Determine the (X, Y) coordinate at the center of the cell enclosing the given text.  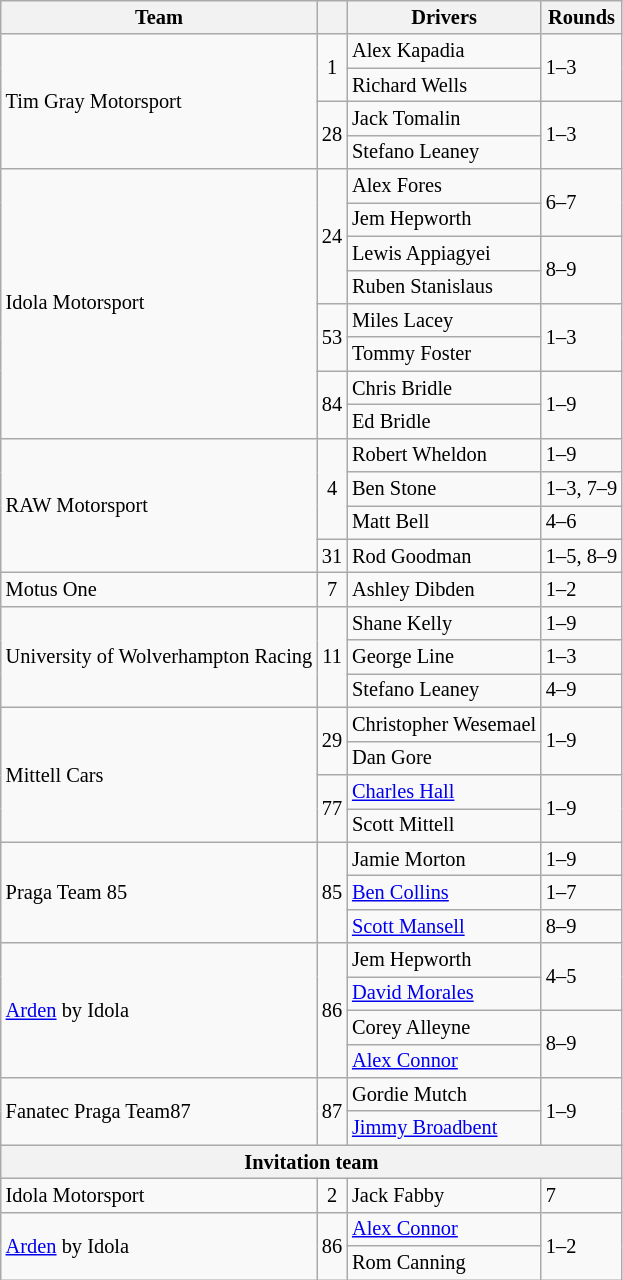
Motus One (159, 589)
University of Wolverhampton Racing (159, 656)
Alex Kapadia (444, 51)
Scott Mansell (444, 926)
Corey Alleyne (444, 1027)
Mittell Cars (159, 774)
Jack Fabby (444, 1195)
1–5, 8–9 (582, 556)
85 (332, 892)
29 (332, 740)
Chris Bridle (444, 388)
Scott Mittell (444, 825)
Lewis Appiagyei (444, 253)
28 (332, 134)
Team (159, 17)
Praga Team 85 (159, 892)
David Morales (444, 993)
Ben Collins (444, 892)
Robert Wheldon (444, 455)
Jamie Morton (444, 859)
4–6 (582, 522)
Matt Bell (444, 522)
84 (332, 404)
1 (332, 68)
Rom Canning (444, 1263)
Alex Fores (444, 186)
Miles Lacey (444, 320)
24 (332, 236)
Dan Gore (444, 758)
31 (332, 556)
Ben Stone (444, 489)
Rounds (582, 17)
Gordie Mutch (444, 1094)
11 (332, 656)
4–9 (582, 690)
Ed Bridle (444, 421)
Jimmy Broadbent (444, 1128)
Christopher Wesemael (444, 724)
1–3, 7–9 (582, 489)
Tommy Foster (444, 354)
Tim Gray Motorsport (159, 102)
Invitation team (312, 1162)
1–7 (582, 892)
Rod Goodman (444, 556)
6–7 (582, 202)
4 (332, 488)
2 (332, 1195)
Jack Tomalin (444, 118)
4–5 (582, 976)
Shane Kelly (444, 623)
53 (332, 336)
87 (332, 1110)
Ruben Stanislaus (444, 287)
Charles Hall (444, 791)
RAW Motorsport (159, 506)
Fanatec Praga Team87 (159, 1110)
Drivers (444, 17)
George Line (444, 657)
Ashley Dibden (444, 589)
Richard Wells (444, 85)
77 (332, 808)
